Identify which cell holds the provided text, then report its [x, y] central coordinate. 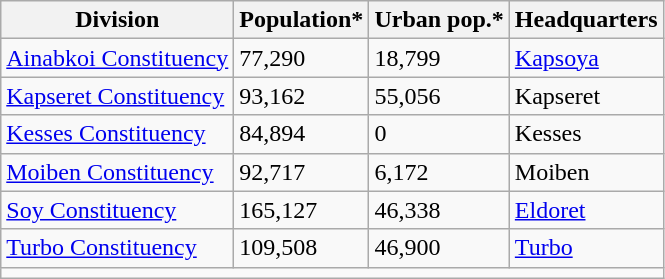
Kesses [586, 134]
Eldoret [586, 210]
Turbo [586, 248]
Kapseret Constituency [118, 96]
Urban pop.* [439, 20]
Turbo Constituency [118, 248]
Moiben Constituency [118, 172]
46,900 [439, 248]
Soy Constituency [118, 210]
55,056 [439, 96]
109,508 [302, 248]
6,172 [439, 172]
92,717 [302, 172]
Kapseret [586, 96]
Ainabkoi Constituency [118, 58]
Moiben [586, 172]
Population* [302, 20]
93,162 [302, 96]
84,894 [302, 134]
46,338 [439, 210]
Kesses Constituency [118, 134]
165,127 [302, 210]
Kapsoya [586, 58]
77,290 [302, 58]
18,799 [439, 58]
Headquarters [586, 20]
0 [439, 134]
Division [118, 20]
